Identify which cell holds the provided text, then report its [X, Y] central coordinate. 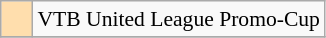
VTB United League Promo-Cup [178, 19]
